Return (X, Y) of the center of cell containing provided text 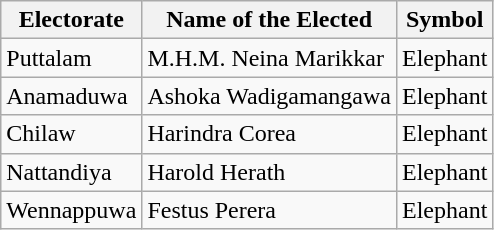
Puttalam (72, 58)
Harindra Corea (270, 134)
Festus Perera (270, 210)
Harold Herath (270, 172)
Ashoka Wadigamangawa (270, 96)
Wennappuwa (72, 210)
Name of the Elected (270, 20)
Chilaw (72, 134)
Electorate (72, 20)
Nattandiya (72, 172)
Symbol (444, 20)
M.H.M. Neina Marikkar (270, 58)
Anamaduwa (72, 96)
